Search for the cell housing the specified text and yield its [X, Y] center coordinate. 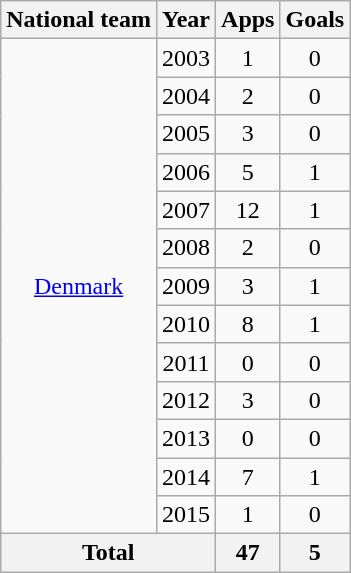
Total [108, 553]
2009 [186, 286]
2014 [186, 477]
2003 [186, 58]
2013 [186, 438]
12 [248, 210]
Apps [248, 20]
2007 [186, 210]
Goals [315, 20]
2005 [186, 134]
2006 [186, 172]
2012 [186, 400]
2010 [186, 324]
Denmark [79, 286]
National team [79, 20]
2004 [186, 96]
2011 [186, 362]
2008 [186, 248]
7 [248, 477]
47 [248, 553]
2015 [186, 515]
8 [248, 324]
Year [186, 20]
